Scan for the cell matching the given text and deliver its [x, y] coordinate at center. 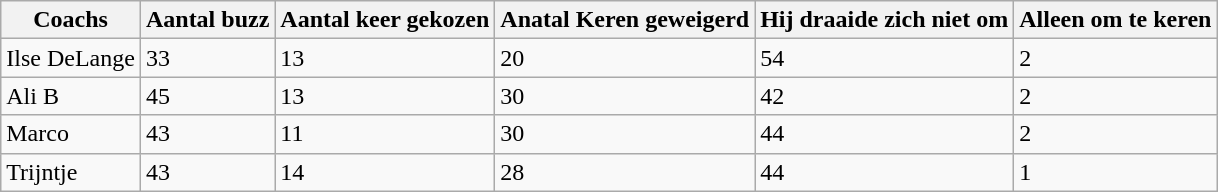
1 [1116, 172]
Ilse DeLange [71, 58]
14 [385, 172]
Alleen om te keren [1116, 20]
42 [884, 96]
28 [625, 172]
Hij draaide zich niet om [884, 20]
Trijntje [71, 172]
11 [385, 134]
45 [207, 96]
33 [207, 58]
Ali B [71, 96]
Coachs [71, 20]
20 [625, 58]
Marco [71, 134]
Aantal keer gekozen [385, 20]
Aantal buzz [207, 20]
54 [884, 58]
Anatal Keren geweigerd [625, 20]
